From the cell containing the given text, extract its center point as (x, y) coordinate. 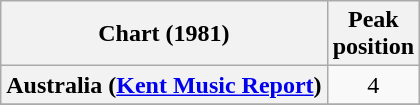
4 (373, 85)
Peakposition (373, 34)
Chart (1981) (164, 34)
Australia (Kent Music Report) (164, 85)
